Determine the (x, y) coordinate at the center of the cell enclosing the given text.  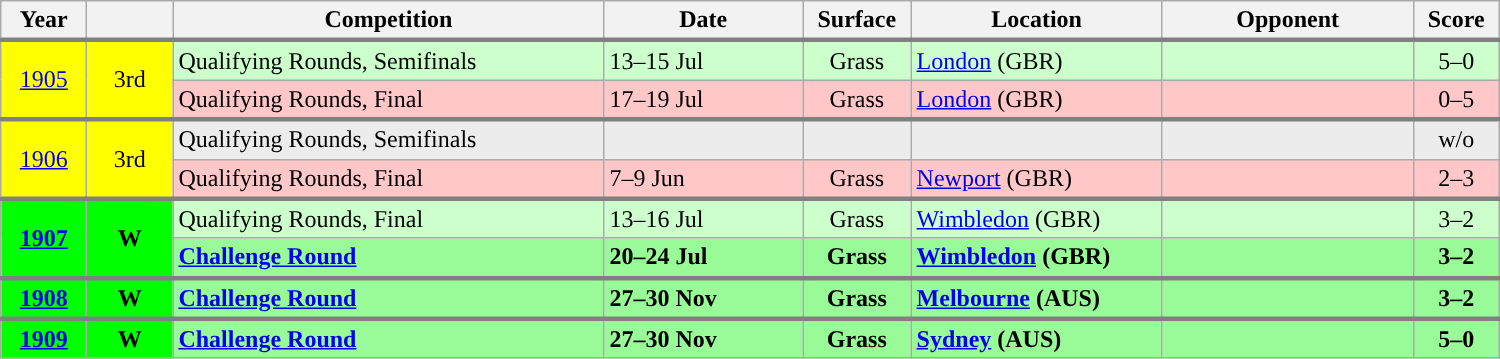
2–3 (1456, 179)
1909 (44, 339)
Year (44, 21)
Opponent (1288, 21)
1908 (44, 298)
1906 (44, 158)
13–15 Jul (704, 60)
7–9 Jun (704, 179)
Sydney (AUS) (1036, 339)
Surface (856, 21)
0–5 (1456, 100)
1905 (44, 80)
Newport (GBR) (1036, 179)
Competition (388, 21)
Melbourne (AUS) (1036, 298)
Date (704, 21)
Location (1036, 21)
w/o (1456, 139)
13–16 Jul (704, 219)
Score (1456, 21)
17–19 Jul (704, 100)
20–24 Jul (704, 258)
1907 (44, 238)
